Detect which cell encompasses the target text, then output its [x, y] center coordinate. 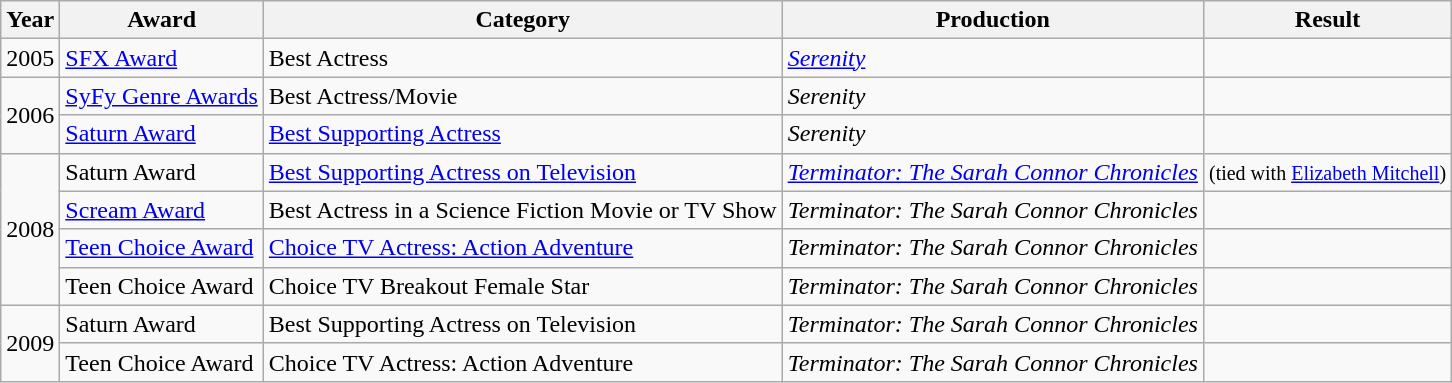
Choice TV Breakout Female Star [522, 286]
Production [992, 20]
(tied with Elizabeth Mitchell) [1327, 172]
SFX Award [162, 58]
SyFy Genre Awards [162, 96]
2005 [30, 58]
Scream Award [162, 210]
2008 [30, 229]
Best Supporting Actress [522, 134]
Best Actress/Movie [522, 96]
2006 [30, 115]
Award [162, 20]
Category [522, 20]
Best Actress in a Science Fiction Movie or TV Show [522, 210]
2009 [30, 343]
Best Actress [522, 58]
Result [1327, 20]
Year [30, 20]
